From the cell containing the given text, extract its center point as (X, Y) coordinate. 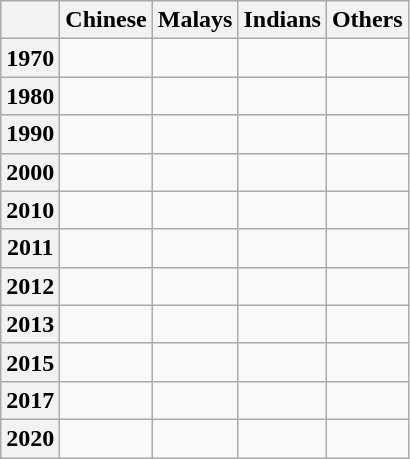
2013 (30, 324)
Chinese (106, 20)
Malays (195, 20)
1990 (30, 134)
2020 (30, 438)
Indians (282, 20)
2015 (30, 362)
1970 (30, 58)
2017 (30, 400)
2011 (30, 248)
1980 (30, 96)
Others (367, 20)
2000 (30, 172)
2010 (30, 210)
2012 (30, 286)
